For the text-containing cell, return its midpoint in [X, Y] coordinate format. 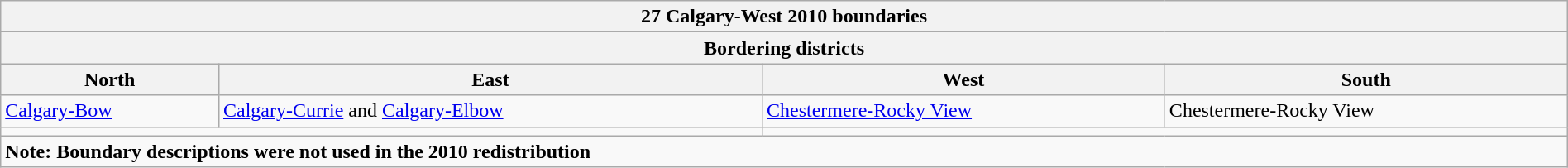
Calgary-Currie and Calgary-Elbow [490, 111]
Calgary-Bow [110, 111]
West [963, 79]
Bordering districts [784, 48]
East [490, 79]
Note: Boundary descriptions were not used in the 2010 redistribution [784, 151]
27 Calgary-West 2010 boundaries [784, 17]
South [1366, 79]
North [110, 79]
